From the cell containing the given text, extract its center point as [x, y] coordinate. 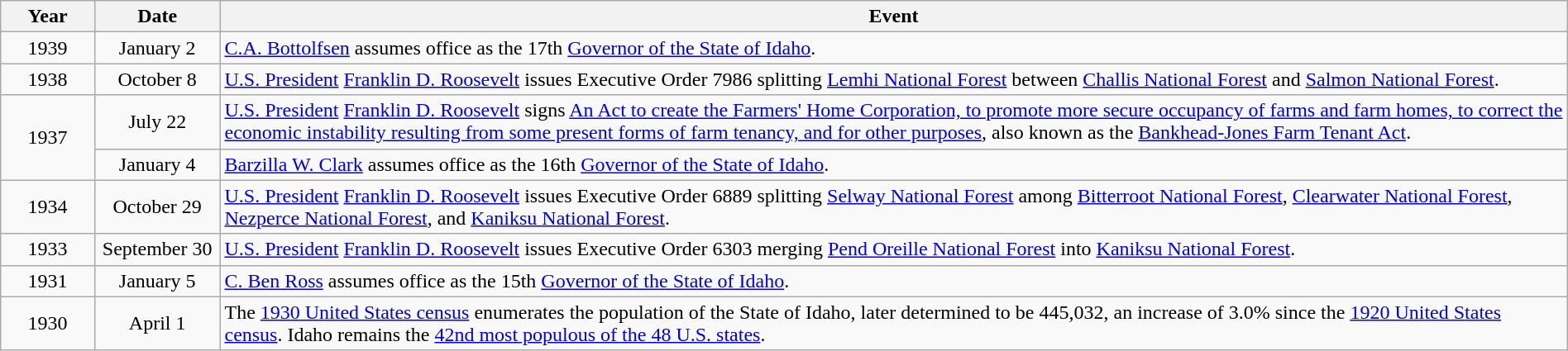
1933 [48, 249]
Year [48, 17]
1939 [48, 48]
1930 [48, 324]
C.A. Bottolfsen assumes office as the 17th Governor of the State of Idaho. [893, 48]
Date [157, 17]
U.S. President Franklin D. Roosevelt issues Executive Order 6303 merging Pend Oreille National Forest into Kaniksu National Forest. [893, 249]
September 30 [157, 249]
C. Ben Ross assumes office as the 15th Governor of the State of Idaho. [893, 281]
1938 [48, 79]
October 29 [157, 206]
1934 [48, 206]
1931 [48, 281]
Barzilla W. Clark assumes office as the 16th Governor of the State of Idaho. [893, 164]
April 1 [157, 324]
Event [893, 17]
January 2 [157, 48]
January 5 [157, 281]
October 8 [157, 79]
1937 [48, 137]
January 4 [157, 164]
July 22 [157, 122]
